Scan for the cell matching the given text and deliver its (x, y) coordinate at center. 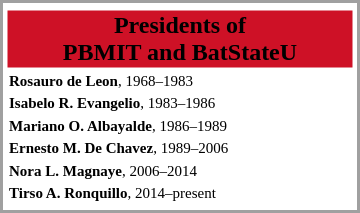
Tirso A. Ronquillo, 2014–present (180, 193)
Ernesto M. De Chavez, 1989–2006 (180, 148)
Presidents of PBMIT and BatStateU (180, 38)
Mariano O. Albayalde, 1986–1989 (180, 126)
Rosauro de Leon, 1968–1983 (180, 80)
Nora L. Magnaye, 2006–2014 (180, 170)
Isabelo R. Evangelio, 1983–1986 (180, 103)
